Locate the cell with the specified text and output its (x, y) center coordinate. 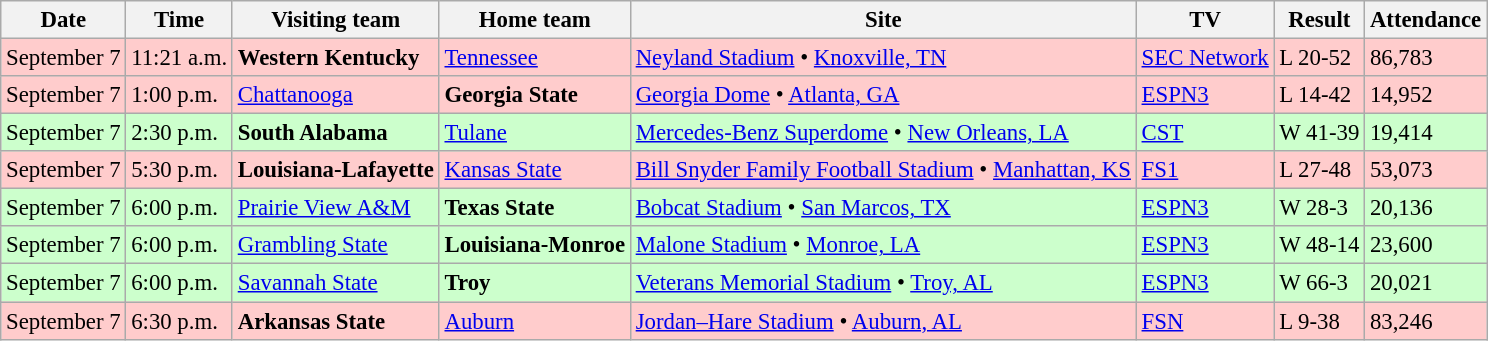
Bobcat Stadium • San Marcos, TX (883, 208)
Veterans Memorial Stadium • Troy, AL (883, 283)
W 66-3 (1320, 283)
Chattanooga (336, 95)
Louisiana-Lafayette (336, 170)
86,783 (1426, 58)
Savannah State (336, 283)
W 48-14 (1320, 245)
83,246 (1426, 321)
Louisiana-Monroe (534, 245)
Prairie View A&M (336, 208)
Malone Stadium • Monroe, LA (883, 245)
Home team (534, 20)
Grambling State (336, 245)
11:21 a.m. (180, 58)
L 9-38 (1320, 321)
Troy (534, 283)
Visiting team (336, 20)
14,952 (1426, 95)
Site (883, 20)
Tennessee (534, 58)
6:30 p.m. (180, 321)
TV (1205, 20)
1:00 p.m. (180, 95)
L 27-48 (1320, 170)
53,073 (1426, 170)
Date (64, 20)
Auburn (534, 321)
Arkansas State (336, 321)
Time (180, 20)
19,414 (1426, 133)
Georgia State (534, 95)
SEC Network (1205, 58)
CST (1205, 133)
Mercedes-Benz Superdome • New Orleans, LA (883, 133)
FSN (1205, 321)
Texas State (534, 208)
20,136 (1426, 208)
FS1 (1205, 170)
23,600 (1426, 245)
20,021 (1426, 283)
Georgia Dome • Atlanta, GA (883, 95)
South Alabama (336, 133)
L 20-52 (1320, 58)
Bill Snyder Family Football Stadium • Manhattan, KS (883, 170)
L 14-42 (1320, 95)
Attendance (1426, 20)
Neyland Stadium • Knoxville, TN (883, 58)
2:30 p.m. (180, 133)
Jordan–Hare Stadium • Auburn, AL (883, 321)
Kansas State (534, 170)
Result (1320, 20)
Tulane (534, 133)
Western Kentucky (336, 58)
W 28-3 (1320, 208)
5:30 p.m. (180, 170)
W 41-39 (1320, 133)
